Extract the (x, y) coordinate from the center of the cell holding the provided text.  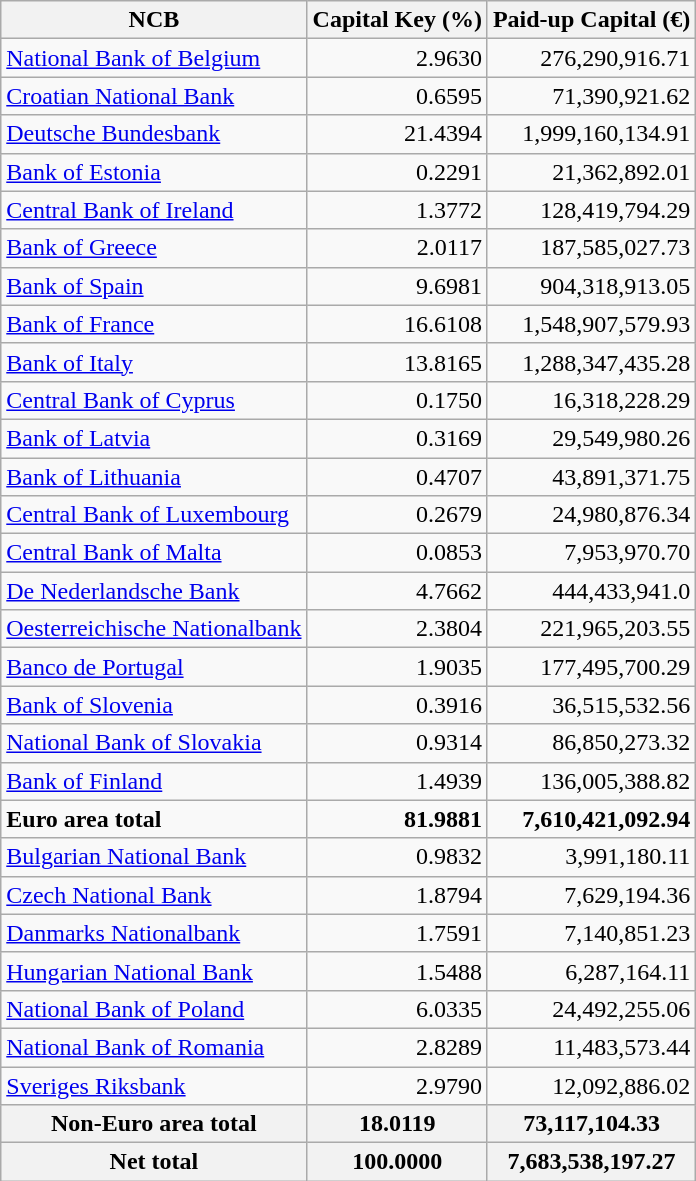
Oesterreichische Nationalbank (154, 629)
6.0335 (397, 1009)
Central Bank of Cyprus (154, 400)
177,495,700.29 (591, 667)
1,288,347,435.28 (591, 362)
1.7591 (397, 933)
1.5488 (397, 971)
1,548,907,579.93 (591, 324)
36,515,532.56 (591, 705)
904,318,913.05 (591, 286)
7,629,194.36 (591, 895)
4.7662 (397, 591)
Capital Key (%) (397, 20)
Non-Euro area total (154, 1124)
81.9881 (397, 819)
2.0117 (397, 248)
128,419,794.29 (591, 210)
221,965,203.55 (591, 629)
0.9832 (397, 857)
0.4707 (397, 477)
2.9630 (397, 58)
1.8794 (397, 895)
9.6981 (397, 286)
73,117,104.33 (591, 1124)
2.3804 (397, 629)
21.4394 (397, 134)
136,005,388.82 (591, 781)
2.8289 (397, 1047)
Croatian National Bank (154, 96)
187,585,027.73 (591, 248)
43,891,371.75 (591, 477)
Sveriges Riksbank (154, 1085)
71,390,921.62 (591, 96)
1,999,160,134.91 (591, 134)
0.1750 (397, 400)
Net total (154, 1162)
0.3169 (397, 438)
National Bank of Poland (154, 1009)
24,492,255.06 (591, 1009)
Deutsche Bundesbank (154, 134)
11,483,573.44 (591, 1047)
Bank of Slovenia (154, 705)
Bank of Italy (154, 362)
0.3916 (397, 705)
Czech National Bank (154, 895)
6,287,164.11 (591, 971)
12,092,886.02 (591, 1085)
National Bank of Slovakia (154, 743)
2.9790 (397, 1085)
0.2291 (397, 172)
1.3772 (397, 210)
National Bank of Romania (154, 1047)
Central Bank of Malta (154, 553)
Bank of France (154, 324)
7,683,538,197.27 (591, 1162)
Danmarks Nationalbank (154, 933)
444,433,941.0 (591, 591)
Paid-up Capital (€) (591, 20)
21,362,892.01 (591, 172)
NCB (154, 20)
16,318,228.29 (591, 400)
Banco de Portugal (154, 667)
13.8165 (397, 362)
1.9035 (397, 667)
Bank of Lithuania (154, 477)
16.6108 (397, 324)
7,953,970.70 (591, 553)
Bank of Greece (154, 248)
Bank of Estonia (154, 172)
De Nederlandsche Bank (154, 591)
100.0000 (397, 1162)
Bank of Latvia (154, 438)
24,980,876.34 (591, 515)
3,991,180.11 (591, 857)
7,140,851.23 (591, 933)
Euro area total (154, 819)
Hungarian National Bank (154, 971)
29,549,980.26 (591, 438)
0.6595 (397, 96)
0.2679 (397, 515)
0.9314 (397, 743)
18.0119 (397, 1124)
276,290,916.71 (591, 58)
Central Bank of Ireland (154, 210)
Bulgarian National Bank (154, 857)
National Bank of Belgium (154, 58)
1.4939 (397, 781)
0.0853 (397, 553)
Bank of Finland (154, 781)
Bank of Spain (154, 286)
86,850,273.32 (591, 743)
7,610,421,092.94 (591, 819)
Central Bank of Luxembourg (154, 515)
